Return (x, y) of the center of cell containing provided text 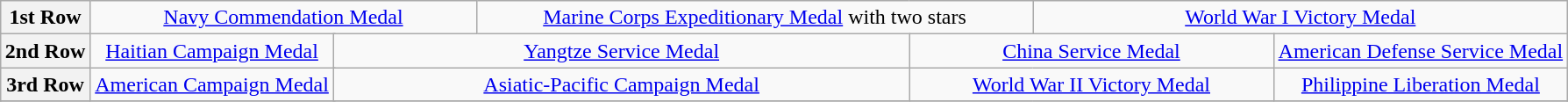
World War II Victory Medal (1091, 84)
World War I Victory Medal (1301, 18)
3rd Row (45, 84)
American Defense Service Medal (1421, 51)
American Campaign Medal (212, 84)
Haitian Campaign Medal (212, 51)
Philippine Liberation Medal (1421, 84)
Yangtze Service Medal (621, 51)
China Service Medal (1091, 51)
2nd Row (45, 51)
Asiatic-Pacific Campaign Medal (621, 84)
Marine Corps Expeditionary Medal with two stars (754, 18)
1st Row (45, 18)
Navy Commendation Medal (283, 18)
